Output the [x, y] coordinate of the center of the cell containing the given text.  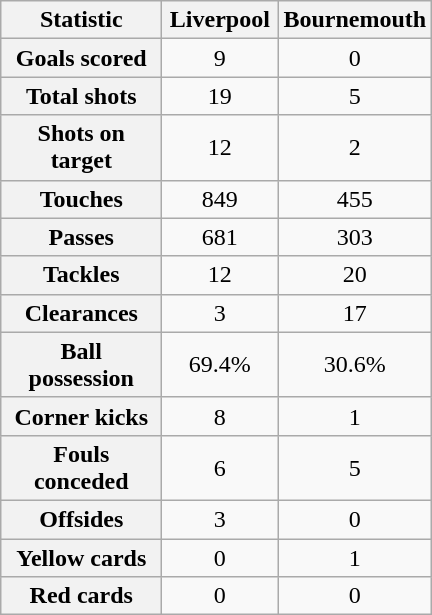
30.6% [355, 364]
6 [220, 468]
Statistic [82, 20]
Bournemouth [355, 20]
69.4% [220, 364]
20 [355, 275]
Liverpool [220, 20]
Yellow cards [82, 557]
2 [355, 148]
Tackles [82, 275]
681 [220, 237]
849 [220, 199]
Touches [82, 199]
19 [220, 96]
8 [220, 416]
Fouls conceded [82, 468]
Clearances [82, 313]
303 [355, 237]
9 [220, 58]
455 [355, 199]
Offsides [82, 519]
Red cards [82, 596]
Shots on target [82, 148]
Passes [82, 237]
Ball possession [82, 364]
Goals scored [82, 58]
Corner kicks [82, 416]
Total shots [82, 96]
17 [355, 313]
